Find where the given text appears and provide that cell's center as [X, Y] coordinate. 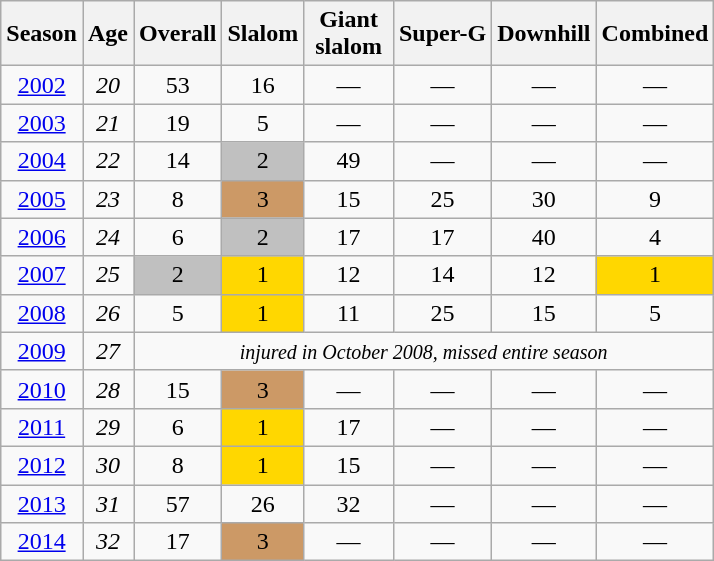
2014 [42, 542]
9 [655, 199]
Slalom [263, 34]
2003 [42, 123]
Combined [655, 34]
16 [263, 85]
21 [108, 123]
Season [42, 34]
23 [108, 199]
2005 [42, 199]
Giant slalom [349, 34]
20 [108, 85]
22 [108, 161]
2009 [42, 351]
31 [108, 503]
injured in October 2008, missed entire season [424, 351]
24 [108, 237]
2004 [42, 161]
40 [544, 237]
2013 [42, 503]
49 [349, 161]
57 [178, 503]
27 [108, 351]
Age [108, 34]
Downhill [544, 34]
29 [108, 427]
2010 [42, 389]
11 [349, 313]
2011 [42, 427]
2002 [42, 85]
2006 [42, 237]
2012 [42, 465]
19 [178, 123]
2007 [42, 275]
28 [108, 389]
4 [655, 237]
Super-G [442, 34]
Overall [178, 34]
2008 [42, 313]
53 [178, 85]
